Identify which cell holds the provided text, then report its [X, Y] central coordinate. 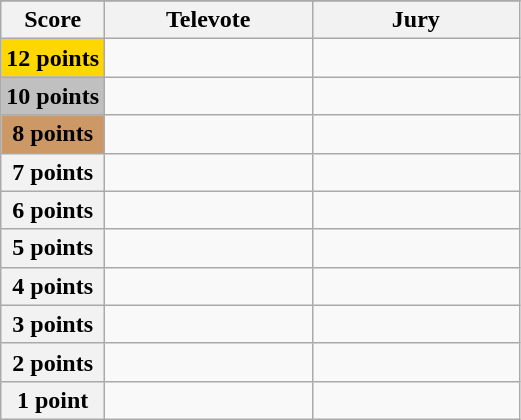
6 points [53, 210]
4 points [53, 286]
5 points [53, 248]
7 points [53, 172]
8 points [53, 134]
Televote [209, 20]
Jury [416, 20]
12 points [53, 58]
2 points [53, 362]
1 point [53, 400]
3 points [53, 324]
10 points [53, 96]
Score [53, 20]
